Find where the given text appears and provide that cell's center as (x, y) coordinate. 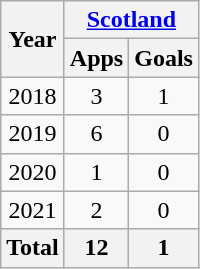
Goals (164, 58)
2 (96, 210)
Scotland (131, 20)
Apps (96, 58)
2019 (33, 134)
12 (96, 248)
2021 (33, 210)
6 (96, 134)
2020 (33, 172)
3 (96, 96)
2018 (33, 96)
Year (33, 39)
Total (33, 248)
